From the cell containing the given text, extract its center point as (X, Y) coordinate. 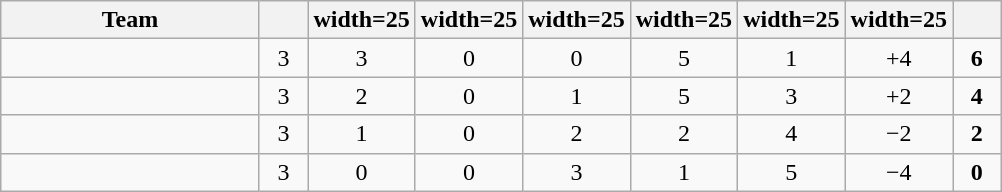
+4 (898, 58)
+2 (898, 96)
−4 (898, 172)
6 (976, 58)
−2 (898, 134)
Team (130, 20)
